Scan for the cell matching the given text and deliver its [x, y] coordinate at center. 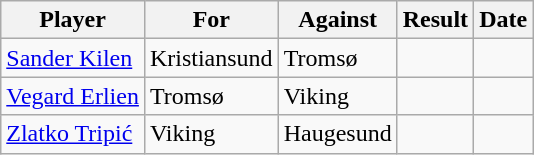
Vegard Erlien [73, 96]
Zlatko Tripić [73, 134]
Date [504, 20]
Against [338, 20]
For [211, 20]
Haugesund [338, 134]
Sander Kilen [73, 58]
Result [435, 20]
Player [73, 20]
Kristiansund [211, 58]
